For the text-containing cell, return its midpoint in [X, Y] coordinate format. 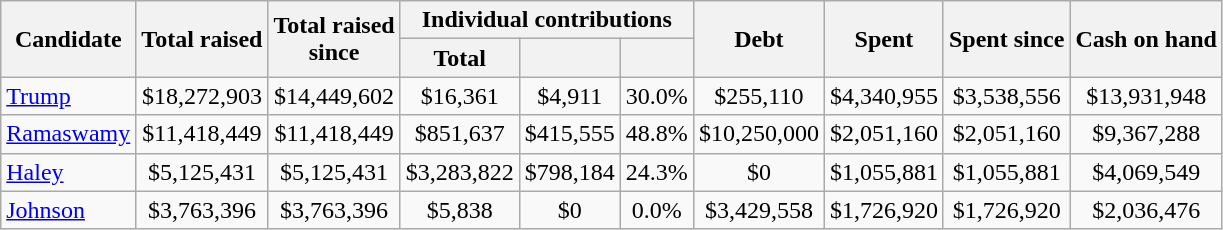
$10,250,000 [758, 134]
Johnson [68, 210]
$3,429,558 [758, 210]
$3,538,556 [1006, 96]
Trump [68, 96]
48.8% [656, 134]
$415,555 [570, 134]
Total raised [202, 39]
$16,361 [460, 96]
Debt [758, 39]
Haley [68, 172]
$255,110 [758, 96]
Cash on hand [1146, 39]
Individual contributions [546, 20]
Total raisedsince [334, 39]
$4,911 [570, 96]
0.0% [656, 210]
Total [460, 58]
$13,931,948 [1146, 96]
$5,838 [460, 210]
30.0% [656, 96]
$9,367,288 [1146, 134]
$2,036,476 [1146, 210]
Spent since [1006, 39]
$18,272,903 [202, 96]
Candidate [68, 39]
$798,184 [570, 172]
24.3% [656, 172]
Ramaswamy [68, 134]
$4,069,549 [1146, 172]
$14,449,602 [334, 96]
$3,283,822 [460, 172]
$4,340,955 [884, 96]
Spent [884, 39]
$851,637 [460, 134]
